Pinpoint the cell where the given text exists, returning its (x, y) midpoint coordinate. 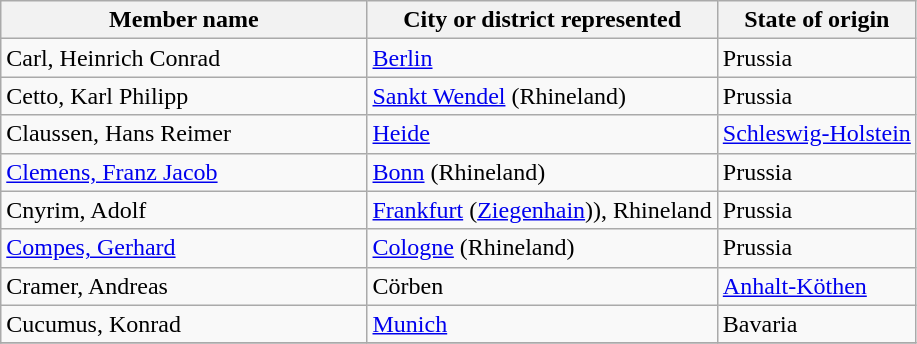
Cologne (Rhineland) (542, 248)
State of origin (816, 20)
Member name (184, 20)
Schleswig-Holstein (816, 134)
Bonn (Rhineland) (542, 172)
Compes, Gerhard (184, 248)
City or district represented (542, 20)
Berlin (542, 58)
Cörben (542, 286)
Bavaria (816, 324)
Sankt Wendel (Rhineland) (542, 96)
Claussen, Hans Reimer (184, 134)
Cramer, Andreas (184, 286)
Cnyrim, Adolf (184, 210)
Cetto, Karl Philipp (184, 96)
Anhalt-Köthen (816, 286)
Munich (542, 324)
Cucumus, Konrad (184, 324)
Carl, Heinrich Conrad (184, 58)
Clemens, Franz Jacob (184, 172)
Frankfurt (Ziegenhain)), Rhineland (542, 210)
Heide (542, 134)
